Capture the cell that displays the provided text and extract its [X, Y] central coordinate. 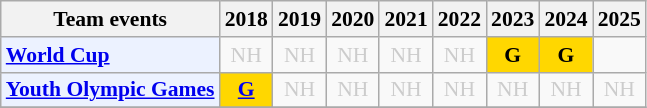
Team events [110, 19]
2025 [620, 19]
2020 [352, 19]
2023 [512, 19]
2019 [300, 19]
2022 [460, 19]
Youth Olympic Games [110, 90]
World Cup [110, 55]
2024 [566, 19]
2021 [406, 19]
2018 [246, 19]
